Find where the given text appears and provide that cell's center as [x, y] coordinate. 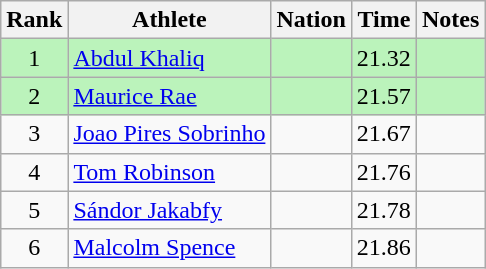
3 [34, 134]
6 [34, 248]
21.76 [384, 172]
Maurice Rae [170, 96]
Sándor Jakabfy [170, 210]
21.32 [384, 58]
4 [34, 172]
2 [34, 96]
21.57 [384, 96]
Joao Pires Sobrinho [170, 134]
Malcolm Spence [170, 248]
1 [34, 58]
Athlete [170, 20]
21.67 [384, 134]
Time [384, 20]
Abdul Khaliq [170, 58]
Notes [450, 20]
Tom Robinson [170, 172]
Rank [34, 20]
Nation [311, 20]
21.78 [384, 210]
5 [34, 210]
21.86 [384, 248]
